Find where the given text appears and provide that cell's center as [X, Y] coordinate. 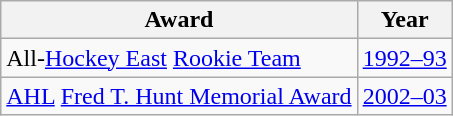
All-Hockey East Rookie Team [179, 58]
1992–93 [404, 58]
2002–03 [404, 96]
AHL Fred T. Hunt Memorial Award [179, 96]
Award [179, 20]
Year [404, 20]
